Return the (X, Y) coordinate for the center point of the cell that contains the specified text.  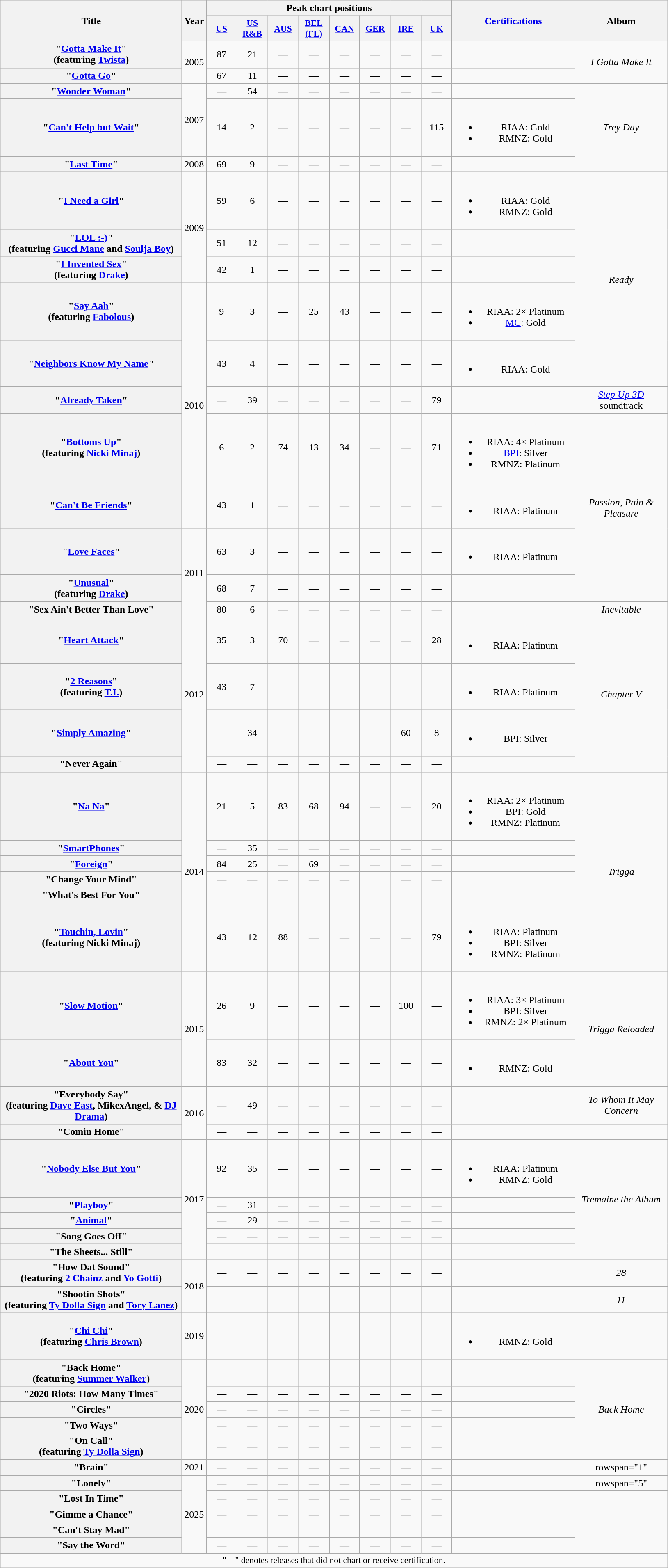
USR&B (253, 29)
Year (194, 21)
2009 (194, 227)
GER (375, 29)
"Touchin, Lovin"(featuring Nicki Minaj) (91, 937)
I Gotta Make It (621, 62)
"Foreign" (91, 864)
"Animal" (91, 1221)
2011 (194, 573)
39 (253, 400)
2017 (194, 1200)
8 (436, 733)
2014 (194, 871)
"Lonely" (91, 1483)
2005 (194, 62)
"Na Na" (91, 806)
60 (406, 733)
31 (253, 1205)
"Already Taken" (91, 400)
"Brain" (91, 1467)
74 (283, 448)
"Nobody Else But You" (91, 1168)
"—" denotes releases that did not chart or receive certification. (334, 1561)
"Say the Word" (91, 1545)
"LOL :-)"(featuring Gucci Mane and Soulja Boy) (91, 243)
"SmartPhones" (91, 848)
BPI: Silver (513, 733)
"Gimme a Chance" (91, 1514)
"How Dat Sound"(featuring 2 Chainz and Yo Gotti) (91, 1273)
Certifications (513, 21)
Back Home (621, 1409)
"Lost In Time" (91, 1499)
rowspan="1" (621, 1467)
US (221, 29)
CAN (344, 29)
"The Sheets... Still" (91, 1252)
"About You" (91, 1063)
32 (253, 1063)
70 (283, 640)
To Whom It May Concern (621, 1105)
"Can't Help but Wait" (91, 128)
67 (221, 75)
Tremaine the Album (621, 1200)
"What's Best For You" (91, 895)
"Say Aah"(featuring Fabolous) (91, 311)
"Change Your Mind" (91, 879)
RIAA: 4× PlatinumBPI: SilverRMNZ: Platinum (513, 448)
"Can't Be Friends" (91, 505)
84 (221, 864)
"Gotta Go" (91, 75)
2012 (194, 694)
BEL(FL) (314, 29)
20 (436, 806)
RIAA: PlatinumBPI: SilverRMNZ: Platinum (513, 937)
Title (91, 21)
4 (253, 363)
42 (221, 269)
"Can't Stay Mad" (91, 1530)
87 (221, 54)
RIAA: PlatinumRMNZ: Gold (513, 1168)
"Wonder Woman" (91, 91)
59 (221, 201)
88 (283, 937)
63 (221, 551)
IRE (406, 29)
2018 (194, 1286)
"2 Reasons" (featuring T.I.) (91, 687)
115 (436, 128)
rowspan="5" (621, 1483)
"Simply Amazing" (91, 733)
2010 (194, 405)
94 (344, 806)
"Shootin Shots"(featuring Ty Dolla Sign and Tory Lanez) (91, 1300)
14 (221, 128)
Ready (621, 279)
2015 (194, 1029)
"Everybody Say"(featuring Dave East, MikexAngel, & DJ Drama) (91, 1105)
"Love Faces" (91, 551)
"Comin Home" (91, 1132)
"Heart Attack" (91, 640)
RIAA: 2× PlatinumBPI: GoldRMNZ: Platinum (513, 806)
"Back Home"(featuring Summer Walker) (91, 1373)
"I Need a Girl" (91, 201)
"Circles" (91, 1409)
2021 (194, 1467)
"I Invented Sex"(featuring Drake) (91, 269)
51 (221, 243)
RIAA: 2× PlatinumMC: Gold (513, 311)
"Neighbors Know My Name" (91, 363)
2007 (194, 120)
Peak chart positions (329, 8)
"On Call"(featuring Ty Dolla Sign) (91, 1447)
54 (253, 91)
"Playboy" (91, 1205)
"Sex Ain't Better Than Love" (91, 609)
Step Up 3D soundtrack (621, 400)
RIAA: 3× PlatinumBPI: SilverRMNZ: 2× Platinum (513, 1006)
UK (436, 29)
"Gotta Make It"(featuring Twista) (91, 54)
"Slow Motion" (91, 1006)
"Unusual"(featuring Drake) (91, 588)
71 (436, 448)
100 (406, 1006)
80 (221, 609)
Passion, Pain & Pleasure (621, 507)
- (375, 879)
49 (253, 1105)
"Chi Chi"(featuring Chris Brown) (91, 1336)
26 (221, 1006)
Chapter V (621, 694)
"Last Time" (91, 164)
Inevitable (621, 609)
"Bottoms Up"(featuring Nicki Minaj) (91, 448)
92 (221, 1168)
"Never Again" (91, 764)
RIAA: Gold (513, 363)
13 (314, 448)
2019 (194, 1336)
"Two Ways" (91, 1425)
5 (253, 806)
2016 (194, 1113)
29 (253, 1221)
Trigga (621, 871)
Trigga Reloaded (621, 1029)
AUS (283, 29)
2025 (194, 1514)
2008 (194, 164)
"2020 Riots: How Many Times" (91, 1394)
2020 (194, 1409)
Album (621, 21)
Trey Day (621, 128)
"Song Goes Off" (91, 1236)
